Output the (x, y) coordinate of the center of the cell containing the given text.  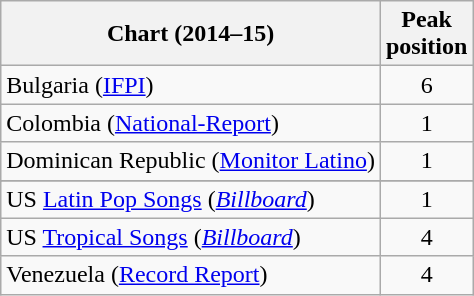
Chart (2014–15) (191, 34)
Colombia (National-Report) (191, 123)
Bulgaria (IFPI) (191, 85)
Dominican Republic (Monitor Latino) (191, 161)
Venezuela (Record Report) (191, 275)
US Tropical Songs (Billboard) (191, 237)
US Latin Pop Songs (Billboard) (191, 199)
Peakposition (426, 34)
6 (426, 85)
